Output the (X, Y) coordinate of the center of the cell containing the given text.  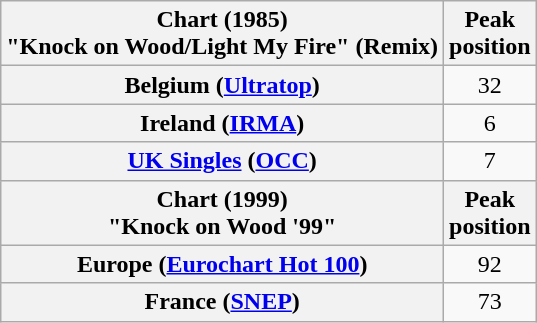
7 (490, 161)
92 (490, 264)
6 (490, 123)
73 (490, 302)
Europe (Eurochart Hot 100) (222, 264)
UK Singles (OCC) (222, 161)
France (SNEP) (222, 302)
Belgium (Ultratop) (222, 85)
Ireland (IRMA) (222, 123)
Chart (1999)"Knock on Wood '99" (222, 212)
32 (490, 85)
Chart (1985)"Knock on Wood/Light My Fire" (Remix) (222, 34)
